Detect which cell encompasses the target text, then output its (X, Y) center coordinate. 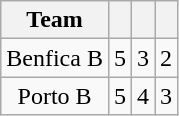
4 (144, 96)
2 (166, 58)
Team (55, 20)
Porto B (55, 96)
Benfica B (55, 58)
